For the text-containing cell, return its midpoint in (X, Y) coordinate format. 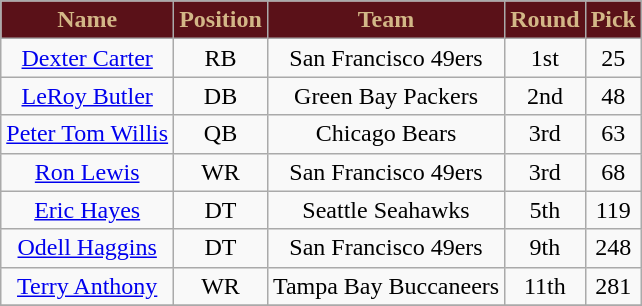
Peter Tom Willis (88, 134)
Seattle Seahawks (386, 210)
Round (545, 20)
Chicago Bears (386, 134)
DB (221, 96)
LeRoy Butler (88, 96)
11th (545, 286)
281 (613, 286)
2nd (545, 96)
Green Bay Packers (386, 96)
25 (613, 58)
Ron Lewis (88, 172)
Team (386, 20)
RB (221, 58)
5th (545, 210)
Dexter Carter (88, 58)
Tampa Bay Buccaneers (386, 286)
QB (221, 134)
248 (613, 248)
48 (613, 96)
9th (545, 248)
119 (613, 210)
1st (545, 58)
63 (613, 134)
Name (88, 20)
Position (221, 20)
Odell Haggins (88, 248)
Eric Hayes (88, 210)
68 (613, 172)
Terry Anthony (88, 286)
Pick (613, 20)
